Capture the cell that displays the provided text and extract its (X, Y) central coordinate. 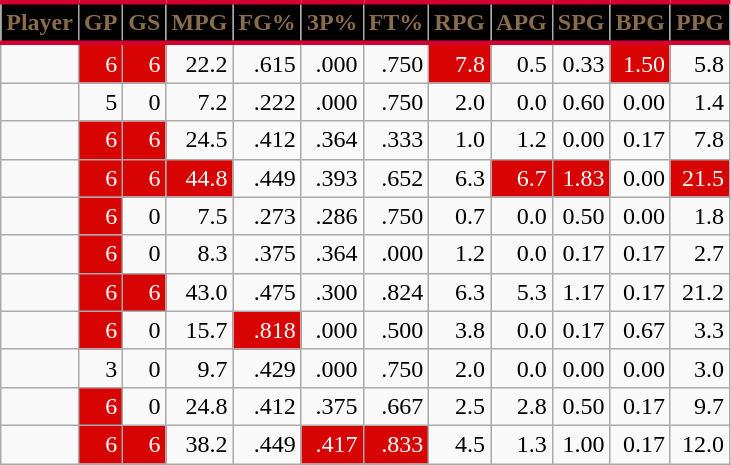
3 (100, 368)
0.60 (581, 102)
.475 (267, 292)
RPG (460, 22)
6.7 (522, 178)
3.3 (700, 330)
SPG (581, 22)
FG% (267, 22)
21.5 (700, 178)
21.2 (700, 292)
.833 (396, 444)
1.0 (460, 140)
3.0 (700, 368)
2.7 (700, 254)
.393 (332, 178)
38.2 (200, 444)
.818 (267, 330)
5.3 (522, 292)
3P% (332, 22)
.333 (396, 140)
0.7 (460, 216)
44.8 (200, 178)
.667 (396, 406)
.286 (332, 216)
.222 (267, 102)
.417 (332, 444)
MPG (200, 22)
15.7 (200, 330)
.300 (332, 292)
1.50 (640, 63)
12.0 (700, 444)
APG (522, 22)
1.4 (700, 102)
0.5 (522, 63)
FT% (396, 22)
1.83 (581, 178)
BPG (640, 22)
7.5 (200, 216)
.652 (396, 178)
0.33 (581, 63)
PPG (700, 22)
5.8 (700, 63)
24.8 (200, 406)
.273 (267, 216)
.500 (396, 330)
1.00 (581, 444)
GP (100, 22)
GS (144, 22)
.824 (396, 292)
1.17 (581, 292)
Player (40, 22)
1.3 (522, 444)
0.67 (640, 330)
8.3 (200, 254)
2.8 (522, 406)
7.2 (200, 102)
2.5 (460, 406)
4.5 (460, 444)
3.8 (460, 330)
.429 (267, 368)
.615 (267, 63)
5 (100, 102)
24.5 (200, 140)
1.8 (700, 216)
43.0 (200, 292)
22.2 (200, 63)
